Search for the cell housing the specified text and yield its [X, Y] center coordinate. 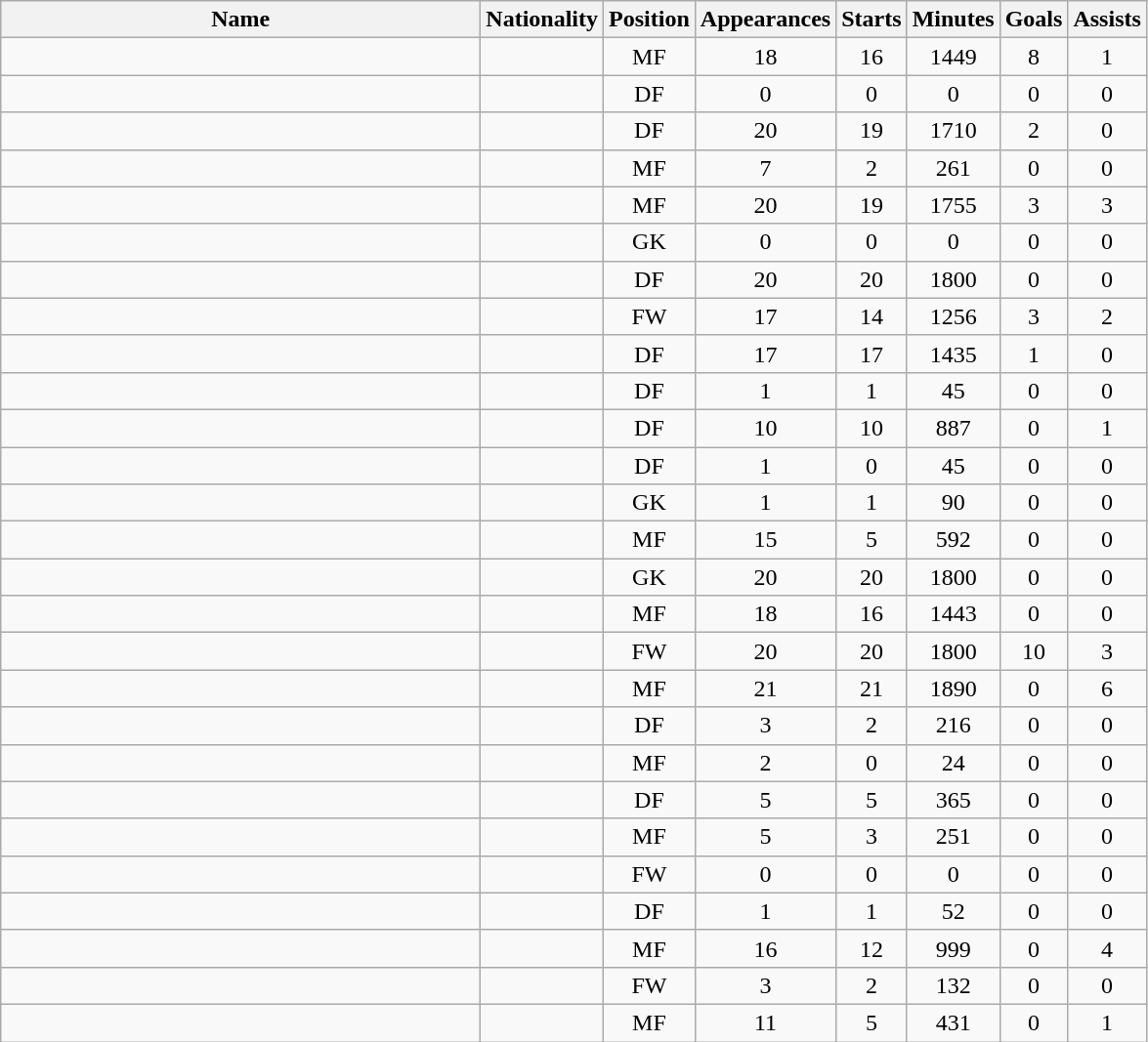
1256 [954, 316]
Goals [1034, 20]
592 [954, 540]
1449 [954, 57]
90 [954, 503]
251 [954, 837]
1443 [954, 614]
365 [954, 800]
4 [1107, 948]
1755 [954, 205]
Minutes [954, 20]
261 [954, 168]
Appearances [765, 20]
14 [872, 316]
15 [765, 540]
11 [765, 1022]
Name [240, 20]
Starts [872, 20]
1435 [954, 354]
887 [954, 428]
132 [954, 985]
431 [954, 1022]
Position [650, 20]
1890 [954, 688]
1710 [954, 131]
6 [1107, 688]
8 [1034, 57]
24 [954, 763]
216 [954, 726]
12 [872, 948]
Assists [1107, 20]
999 [954, 948]
52 [954, 911]
7 [765, 168]
Nationality [542, 20]
